Search for the cell housing the specified text and yield its (X, Y) center coordinate. 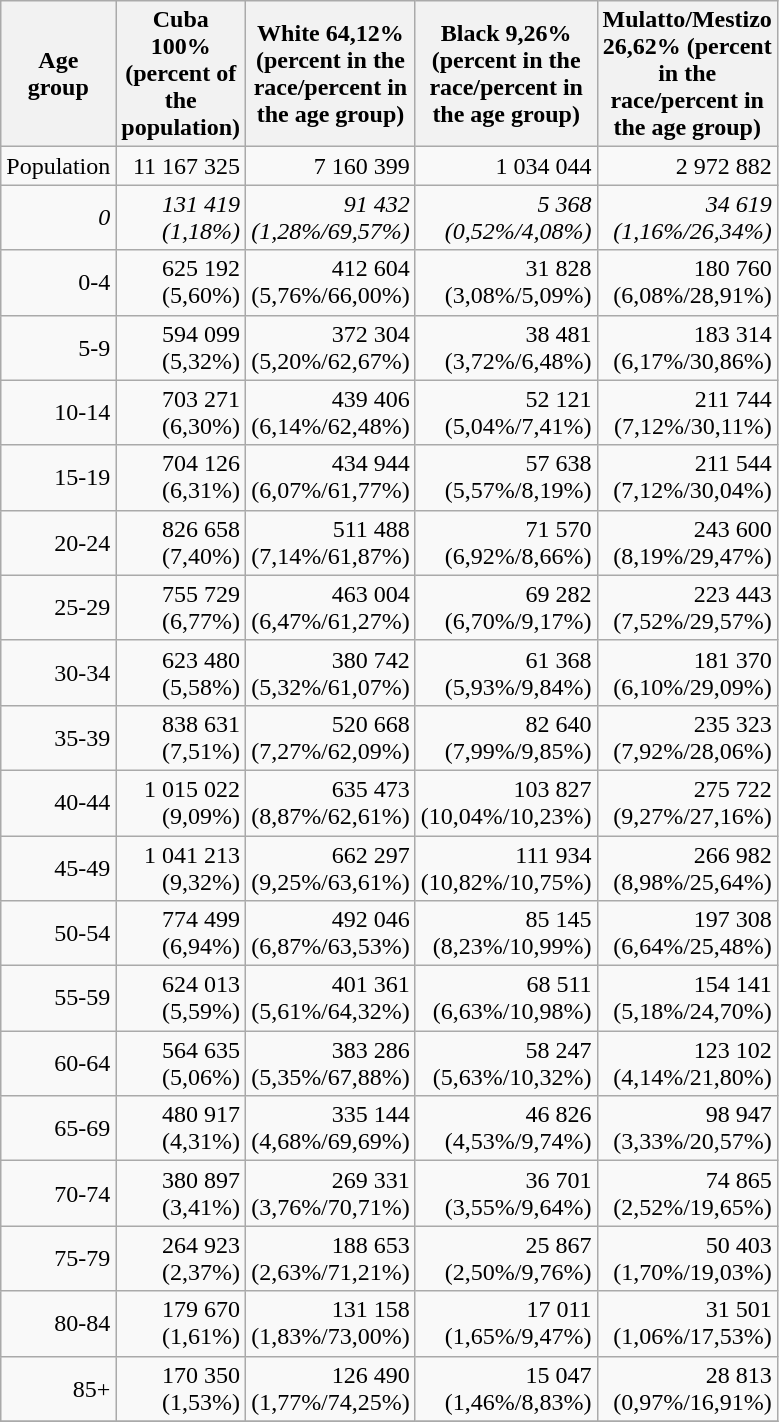
15 047 (1,46%/8,83%) (506, 1388)
25 867 (2,50%/9,76%) (506, 1258)
0 (58, 218)
50 403 (1,70%/19,03%) (687, 1258)
755 729 (6,77%) (181, 608)
31 828 (3,08%/5,09%) (506, 282)
181 370 (6,10%/29,09%) (687, 672)
80-84 (58, 1324)
85 145 (8,23%/10,99%) (506, 934)
264 923 (2,37%) (181, 1258)
439 406 (6,14%/62,48%) (331, 412)
103 827 (10,04%/10,23%) (506, 802)
401 361 (5,61%/64,32%) (331, 998)
463 004 (6,47%/61,27%) (331, 608)
68 511 (6,63%/10,98%) (506, 998)
74 865 (2,52%/19,65%) (687, 1194)
380 742 (5,32%/61,07%) (331, 672)
170 350 (1,53%) (181, 1388)
826 658 (7,40%) (181, 542)
412 604 (5,76%/66,00%) (331, 282)
38 481 (3,72%/6,48%) (506, 348)
372 304 (5,20%/62,67%) (331, 348)
10-14 (58, 412)
57 638 (5,57%/8,19%) (506, 478)
131 419 (1,18%) (181, 218)
131 158 (1,83%/73,00%) (331, 1324)
58 247 (5,63%/10,32%) (506, 1064)
275 722 (9,27%/27,16%) (687, 802)
183 314 (6,17%/30,86%) (687, 348)
703 271 (6,30%) (181, 412)
625 192 (5,60%) (181, 282)
211 744 (7,12%/30,11%) (687, 412)
70-74 (58, 1194)
838 631 (7,51%) (181, 738)
36 701 (3,55%/9,64%) (506, 1194)
380 897 (3,41%) (181, 1194)
154 141 (5,18%/24,70%) (687, 998)
211 544 (7,12%/30,04%) (687, 478)
45-49 (58, 868)
31 501 (1,06%/17,53%) (687, 1324)
492 046 (6,87%/63,53%) (331, 934)
223 443 (7,52%/29,57%) (687, 608)
2 972 882 (687, 166)
624 013 (5,59%) (181, 998)
123 102 (4,14%/21,80%) (687, 1064)
Age group (58, 74)
20-24 (58, 542)
235 323 (7,92%/28,06%) (687, 738)
197 308 (6,64%/25,48%) (687, 934)
15-19 (58, 478)
28 813 (0,97%/16,91%) (687, 1388)
180 760 (6,08%/28,91%) (687, 282)
60-64 (58, 1064)
82 640 (7,99%/9,85%) (506, 738)
61 368 (5,93%/9,84%) (506, 672)
52 121 (5,04%/7,41%) (506, 412)
266 982 (8,98%/25,64%) (687, 868)
383 286 (5,35%/67,88%) (331, 1064)
White 64,12% (percent in the race/percent in the age group) (331, 74)
5 368 (0,52%/4,08%) (506, 218)
434 944 (6,07%/61,77%) (331, 478)
635 473 (8,87%/62,61%) (331, 802)
69 282 (6,70%/9,17%) (506, 608)
179 670 (1,61%) (181, 1324)
75-79 (58, 1258)
35-39 (58, 738)
704 126 (6,31%) (181, 478)
Cuba 100% (percent of the population) (181, 74)
Black 9,26% (percent in the race/percent in the age group) (506, 74)
774 499 (6,94%) (181, 934)
111 934 (10,82%/10,75%) (506, 868)
65-69 (58, 1128)
243 600 (8,19%/29,47%) (687, 542)
188 653 (2,63%/71,21%) (331, 1258)
126 490 (1,77%/74,25%) (331, 1388)
91 432 (1,28%/69,57%) (331, 218)
520 668 (7,27%/62,09%) (331, 738)
Population (58, 166)
85+ (58, 1388)
623 480 (5,58%) (181, 672)
25-29 (58, 608)
480 917 (4,31%) (181, 1128)
5-9 (58, 348)
Mulatto/Mestizo 26,62% (percent in the race/percent in the age group) (687, 74)
55-59 (58, 998)
71 570 (6,92%/8,66%) (506, 542)
662 297 (9,25%/63,61%) (331, 868)
34 619 (1,16%/26,34%) (687, 218)
30-34 (58, 672)
335 144 (4,68%/69,69%) (331, 1128)
46 826 (4,53%/9,74%) (506, 1128)
40-44 (58, 802)
594 099 (5,32%) (181, 348)
511 488 (7,14%/61,87%) (331, 542)
11 167 325 (181, 166)
7 160 399 (331, 166)
17 011 (1,65%/9,47%) (506, 1324)
1 034 044 (506, 166)
98 947 (3,33%/20,57%) (687, 1128)
1 015 022 (9,09%) (181, 802)
564 635 (5,06%) (181, 1064)
1 041 213 (9,32%) (181, 868)
0-4 (58, 282)
269 331 (3,76%/70,71%) (331, 1194)
50-54 (58, 934)
